Extract the [X, Y] coordinate from the center of the cell holding the provided text.  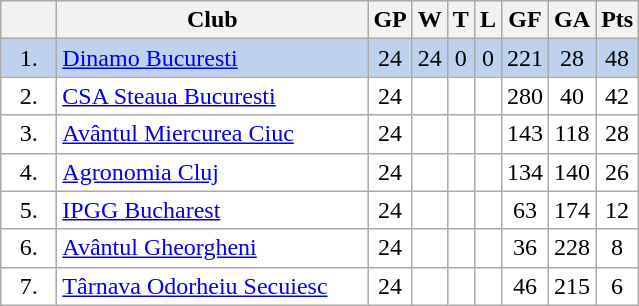
CSA Steaua Bucuresti [212, 96]
48 [618, 58]
280 [524, 96]
Club [212, 20]
140 [572, 172]
63 [524, 210]
Dinamo Bucuresti [212, 58]
143 [524, 134]
215 [572, 286]
Pts [618, 20]
GA [572, 20]
12 [618, 210]
Agronomia Cluj [212, 172]
46 [524, 286]
Avântul Gheorgheni [212, 248]
GP [390, 20]
8 [618, 248]
W [430, 20]
IPGG Bucharest [212, 210]
36 [524, 248]
7. [29, 286]
Avântul Miercurea Ciuc [212, 134]
4. [29, 172]
L [488, 20]
3. [29, 134]
5. [29, 210]
6 [618, 286]
42 [618, 96]
118 [572, 134]
T [460, 20]
134 [524, 172]
2. [29, 96]
174 [572, 210]
228 [572, 248]
26 [618, 172]
221 [524, 58]
Târnava Odorheiu Secuiesc [212, 286]
1. [29, 58]
6. [29, 248]
GF [524, 20]
40 [572, 96]
